Detect which cell encompasses the target text, then output its [X, Y] center coordinate. 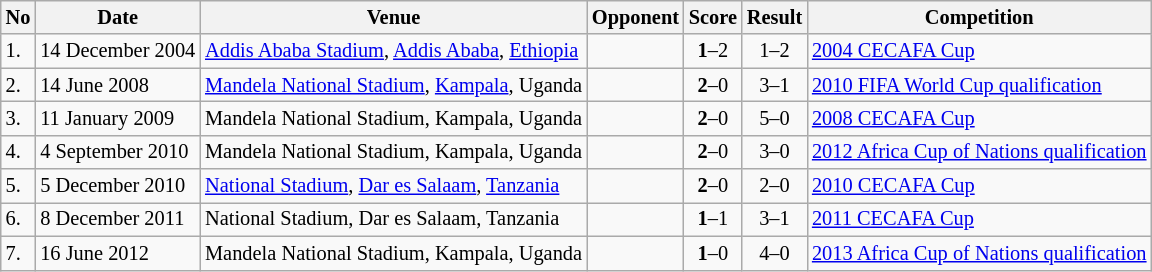
16 June 2012 [118, 253]
No [18, 17]
6. [18, 219]
4. [18, 152]
2010 CECAFA Cup [979, 186]
Opponent [636, 17]
1. [18, 51]
Competition [979, 17]
2013 Africa Cup of Nations qualification [979, 253]
4 September 2010 [118, 152]
3–0 [774, 152]
14 June 2008 [118, 85]
Venue [394, 17]
11 January 2009 [118, 118]
8 December 2011 [118, 219]
4–0 [774, 253]
5. [18, 186]
5 December 2010 [118, 186]
14 December 2004 [118, 51]
1–0 [713, 253]
2012 Africa Cup of Nations qualification [979, 152]
Addis Ababa Stadium, Addis Ababa, Ethiopia [394, 51]
3. [18, 118]
2008 CECAFA Cup [979, 118]
5–0 [774, 118]
1–1 [713, 219]
2004 CECAFA Cup [979, 51]
7. [18, 253]
2011 CECAFA Cup [979, 219]
Score [713, 17]
Date [118, 17]
Result [774, 17]
2. [18, 85]
2010 FIFA World Cup qualification [979, 85]
